Provide the [X, Y] coordinate of the cell's center where the given text is located.  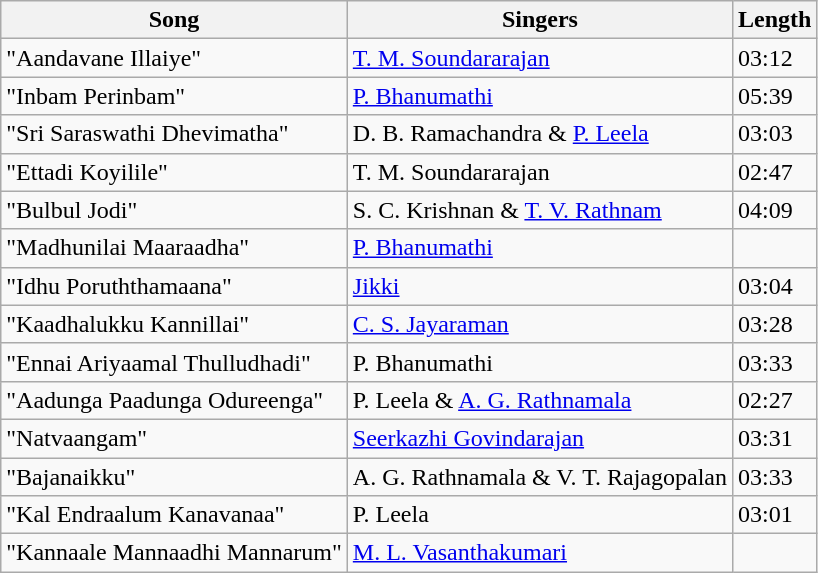
Jikki [540, 286]
"Sri Saraswathi Dhevimatha" [174, 134]
Length [775, 20]
S. C. Krishnan & T. V. Rathnam [540, 210]
P. Leela & A. G. Rathnamala [540, 400]
"Ennai Ariyaamal Thulludhadi" [174, 362]
03:31 [775, 438]
D. B. Ramachandra & P. Leela [540, 134]
"Aadunga Paadunga Odureenga" [174, 400]
C. S. Jayaraman [540, 324]
"Bajanaikku" [174, 477]
A. G. Rathnamala & V. T. Rajagopalan [540, 477]
"Kal Endraalum Kanavanaa" [174, 515]
"Kaadhalukku Kannillai" [174, 324]
03:12 [775, 58]
"Inbam Perinbam" [174, 96]
02:47 [775, 172]
02:27 [775, 400]
Singers [540, 20]
M. L. Vasanthakumari [540, 553]
"Aandavane Illaiye" [174, 58]
"Bulbul Jodi" [174, 210]
"Madhunilai Maaraadha" [174, 248]
03:28 [775, 324]
05:39 [775, 96]
03:03 [775, 134]
"Natvaangam" [174, 438]
"Ettadi Koyilile" [174, 172]
03:04 [775, 286]
Seerkazhi Govindarajan [540, 438]
04:09 [775, 210]
Song [174, 20]
"Idhu Poruththamaana" [174, 286]
"Kannaale Mannaadhi Mannarum" [174, 553]
03:01 [775, 515]
P. Leela [540, 515]
